Provide the [X, Y] coordinate of the cell's center where the given text is located.  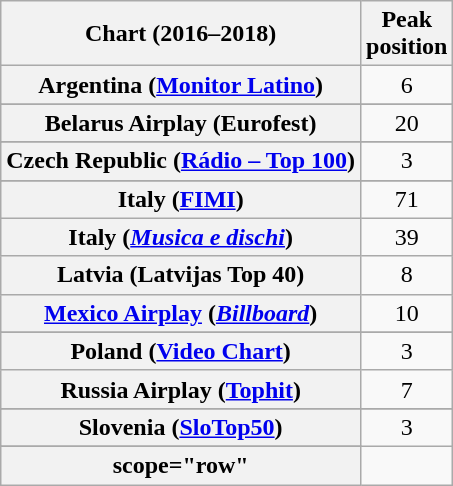
scope="row" [181, 465]
20 [407, 123]
Argentina (Monitor Latino) [181, 85]
10 [407, 313]
Slovenia (SloTop50) [181, 427]
7 [407, 389]
Italy (FIMI) [181, 199]
Poland (Video Chart) [181, 351]
39 [407, 237]
Italy (Musica e dischi) [181, 237]
Chart (2016–2018) [181, 34]
6 [407, 85]
8 [407, 275]
Mexico Airplay (Billboard) [181, 313]
Latvia (Latvijas Top 40) [181, 275]
Russia Airplay (Tophit) [181, 389]
Belarus Airplay (Eurofest) [181, 123]
71 [407, 199]
Peakposition [407, 34]
Czech Republic (Rádio – Top 100) [181, 161]
